For the text-containing cell, return its midpoint in (x, y) coordinate format. 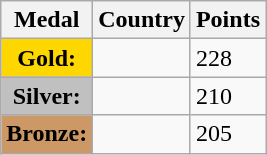
Bronze: (47, 134)
Silver: (47, 96)
205 (228, 134)
Gold: (47, 58)
228 (228, 58)
Country (142, 20)
Points (228, 20)
Medal (47, 20)
210 (228, 96)
